Output the [X, Y] coordinate of the center of the cell containing the given text.  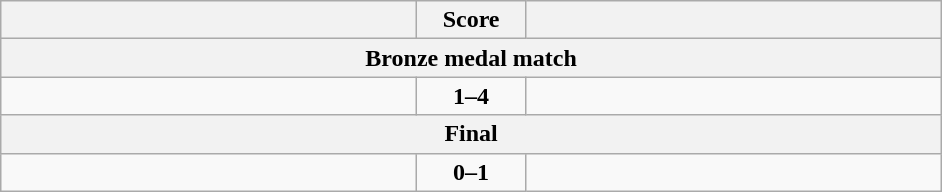
Final [472, 134]
Bronze medal match [472, 58]
1–4 [472, 96]
0–1 [472, 172]
Score [472, 20]
